Search for the cell housing the specified text and yield its [x, y] center coordinate. 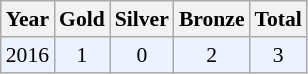
1 [82, 55]
Silver [142, 19]
Gold [82, 19]
Bronze [212, 19]
Total [278, 19]
2016 [28, 55]
0 [142, 55]
3 [278, 55]
Year [28, 19]
2 [212, 55]
